Return the [X, Y] coordinate for the center point of the cell that contains the specified text.  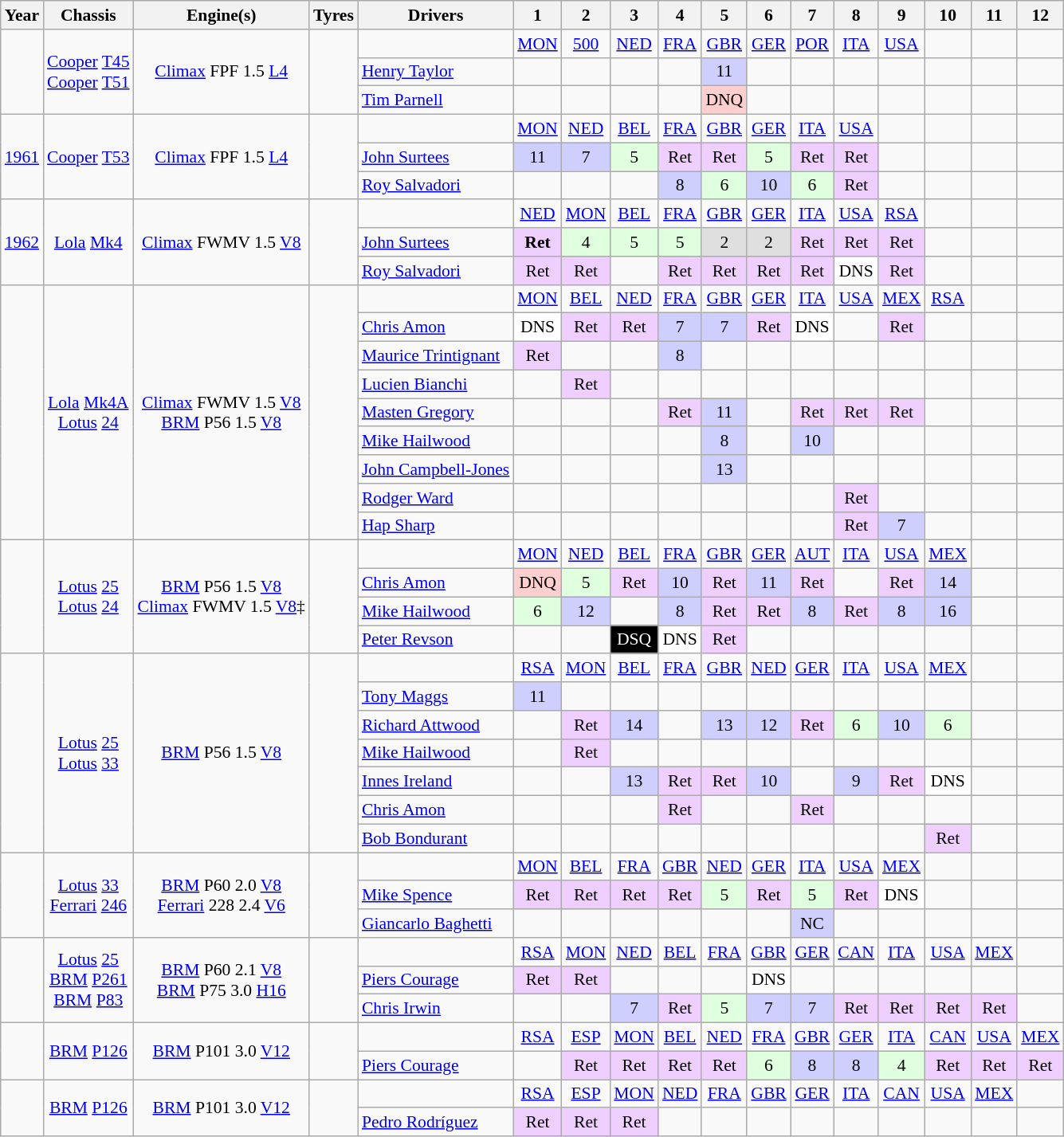
Cooper T45Cooper T51 [88, 72]
Lotus 25BRM P261BRM P83 [88, 980]
AUT [813, 555]
John Campbell-Jones [435, 469]
Tim Parnell [435, 100]
Chassis [88, 15]
Tyres [333, 15]
BRM P56 1.5 V8 [222, 754]
POR [813, 44]
1962 [22, 242]
Rodger Ward [435, 498]
BRM P60 2.0 V8Ferrari 228 2.4 V6 [222, 896]
Peter Revson [435, 640]
1961 [22, 158]
500 [587, 44]
Mike Spence [435, 896]
Engine(s) [222, 15]
Innes Ireland [435, 782]
Masten Gregory [435, 413]
DSQ [634, 640]
Lucien Bianchi [435, 384]
1 [537, 15]
Lotus 33Ferrari 246 [88, 896]
Year [22, 15]
Richard Attwood [435, 725]
Lola Mk4ALotus 24 [88, 413]
Lotus 25Lotus 33 [88, 754]
Giancarlo Baghetti [435, 923]
Drivers [435, 15]
Tony Maggs [435, 696]
Henry Taylor [435, 72]
3 [634, 15]
Climax FWMV 1.5 V8 [222, 242]
Bob Bondurant [435, 838]
Lola Mk4 [88, 242]
Hap Sharp [435, 526]
Chris Irwin [435, 1009]
BRM P56 1.5 V8Climax FWMV 1.5 V8‡ [222, 597]
BRM P60 2.1 V8BRM P75 3.0 H16 [222, 980]
Maurice Trintignant [435, 356]
Climax FWMV 1.5 V8BRM P56 1.5 V8 [222, 413]
Cooper T53 [88, 158]
Lotus 25Lotus 24 [88, 597]
Pedro Rodríguez [435, 1123]
NC [813, 923]
16 [948, 611]
